Extract the [x, y] coordinate from the center of the cell holding the provided text.  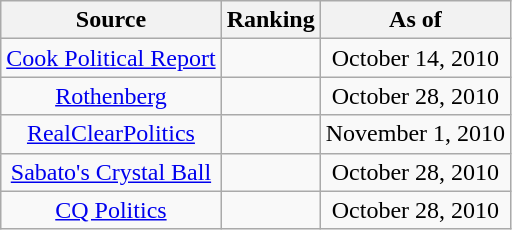
Ranking [270, 20]
Sabato's Crystal Ball [111, 172]
CQ Politics [111, 210]
Cook Political Report [111, 58]
Source [111, 20]
As of [415, 20]
October 14, 2010 [415, 58]
RealClearPolitics [111, 134]
November 1, 2010 [415, 134]
Rothenberg [111, 96]
